Pinpoint the cell where the given text exists, returning its (x, y) midpoint coordinate. 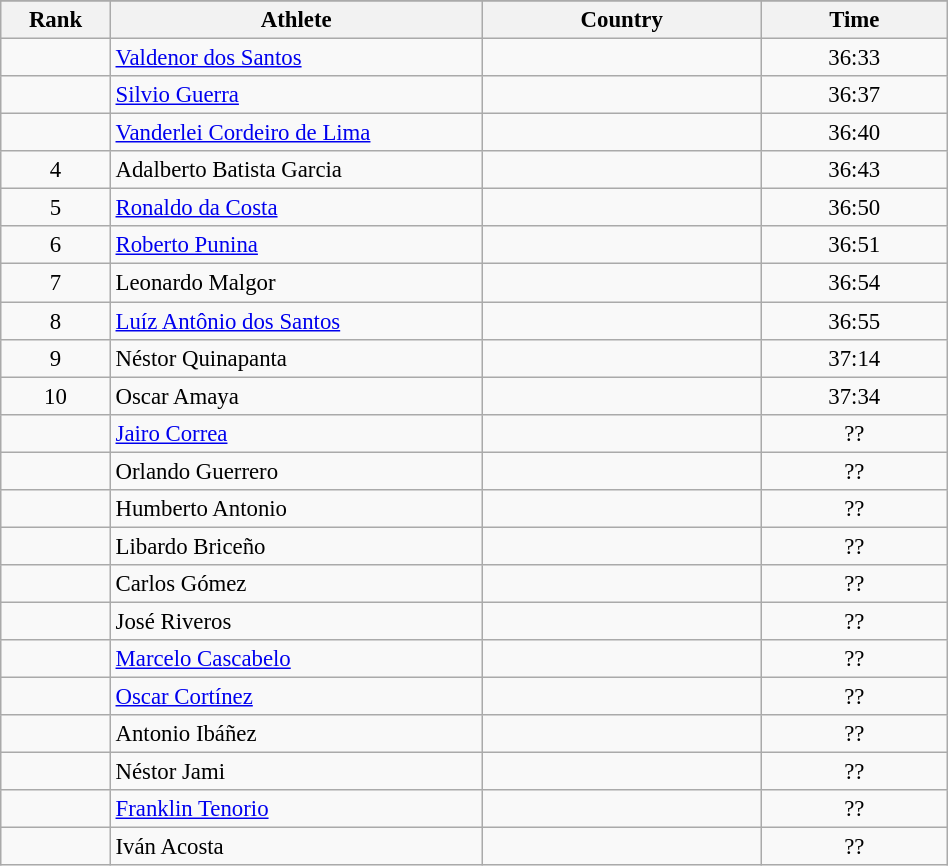
10 (56, 396)
Humberto Antonio (296, 509)
Ronaldo da Costa (296, 208)
Néstor Jami (296, 772)
5 (56, 208)
Franklin Tenorio (296, 809)
36:55 (854, 321)
José Riveros (296, 621)
Oscar Cortínez (296, 697)
36:51 (854, 245)
Silvio Guerra (296, 95)
7 (56, 283)
36:54 (854, 283)
Roberto Punina (296, 245)
36:43 (854, 170)
36:50 (854, 208)
Jairo Correa (296, 433)
Oscar Amaya (296, 396)
Néstor Quinapanta (296, 358)
Time (854, 20)
36:33 (854, 58)
Orlando Guerrero (296, 471)
37:34 (854, 396)
36:37 (854, 95)
36:40 (854, 133)
Athlete (296, 20)
Leonardo Malgor (296, 283)
Country (622, 20)
Libardo Briceño (296, 546)
Antonio Ibáñez (296, 734)
4 (56, 170)
37:14 (854, 358)
Iván Acosta (296, 847)
Marcelo Cascabelo (296, 659)
Rank (56, 20)
8 (56, 321)
Adalberto Batista Garcia (296, 170)
9 (56, 358)
Vanderlei Cordeiro de Lima (296, 133)
Valdenor dos Santos (296, 58)
Luíz Antônio dos Santos (296, 321)
6 (56, 245)
Carlos Gómez (296, 584)
